Return the [X, Y] coordinate for the center point of the cell that contains the specified text.  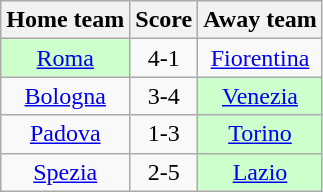
Venezia [260, 96]
Bologna [66, 96]
Fiorentina [260, 58]
Roma [66, 58]
4-1 [164, 58]
Padova [66, 134]
Torino [260, 134]
3-4 [164, 96]
Away team [260, 20]
2-5 [164, 172]
Home team [66, 20]
Spezia [66, 172]
Score [164, 20]
Lazio [260, 172]
1-3 [164, 134]
